Return (X, Y) of the center of cell containing provided text 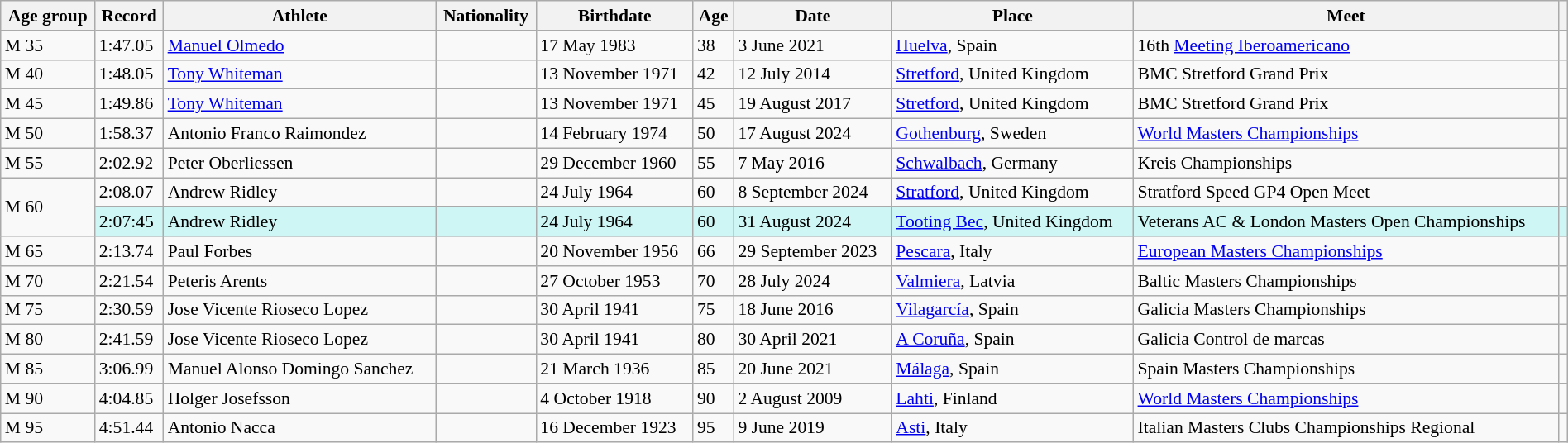
19 August 2017 (812, 104)
3:06.99 (129, 369)
14 February 1974 (614, 134)
Holger Josefsson (299, 398)
38 (713, 45)
29 December 1960 (614, 163)
27 October 1953 (614, 281)
1:58.37 (129, 134)
Antonio Franco Raimondez (299, 134)
50 (713, 134)
4:51.44 (129, 428)
Schwalbach, Germany (1012, 163)
Peteris Arents (299, 281)
21 March 1936 (614, 369)
Galicia Control de marcas (1346, 340)
Paul Forbes (299, 251)
8 September 2024 (812, 193)
M 90 (48, 398)
Tooting Bec, United Kingdom (1012, 222)
Age group (48, 16)
M 80 (48, 340)
Huelva, Spain (1012, 45)
Antonio Nacca (299, 428)
28 July 2024 (812, 281)
1:49.86 (129, 104)
85 (713, 369)
75 (713, 310)
18 June 2016 (812, 310)
M 75 (48, 310)
Record (129, 16)
M 55 (48, 163)
17 August 2024 (812, 134)
90 (713, 398)
55 (713, 163)
20 November 1956 (614, 251)
M 35 (48, 45)
Stratford, United Kingdom (1012, 193)
70 (713, 281)
66 (713, 251)
M 50 (48, 134)
Galicia Masters Championships (1346, 310)
1:48.05 (129, 74)
Lahti, Finland (1012, 398)
Gothenburg, Sweden (1012, 134)
80 (713, 340)
1:47.05 (129, 45)
2:13.74 (129, 251)
Baltic Masters Championships (1346, 281)
2 August 2009 (812, 398)
Veterans AC & London Masters Open Championships (1346, 222)
Place (1012, 16)
Málaga, Spain (1012, 369)
M 40 (48, 74)
31 August 2024 (812, 222)
A Coruña, Spain (1012, 340)
29 September 2023 (812, 251)
Stratford Speed GP4 Open Meet (1346, 193)
17 May 1983 (614, 45)
Manuel Olmedo (299, 45)
Athlete (299, 16)
2:07:45 (129, 222)
2:41.59 (129, 340)
4 October 1918 (614, 398)
Spain Masters Championships (1346, 369)
3 June 2021 (812, 45)
Valmiera, Latvia (1012, 281)
European Masters Championships (1346, 251)
30 April 2021 (812, 340)
Nationality (486, 16)
Kreis Championships (1346, 163)
M 95 (48, 428)
7 May 2016 (812, 163)
Italian Masters Clubs Championships Regional (1346, 428)
Peter Oberliessen (299, 163)
Birthdate (614, 16)
2:02.92 (129, 163)
Meet (1346, 16)
Asti, Italy (1012, 428)
M 45 (48, 104)
42 (713, 74)
M 70 (48, 281)
Vilagarcía, Spain (1012, 310)
16 December 1923 (614, 428)
M 65 (48, 251)
M 60 (48, 207)
16th Meeting Iberoamericano (1346, 45)
2:21.54 (129, 281)
Pescara, Italy (1012, 251)
Manuel Alonso Domingo Sanchez (299, 369)
20 June 2021 (812, 369)
95 (713, 428)
2:08.07 (129, 193)
Date (812, 16)
2:30.59 (129, 310)
45 (713, 104)
9 June 2019 (812, 428)
M 85 (48, 369)
Age (713, 16)
12 July 2014 (812, 74)
4:04.85 (129, 398)
